Return the [X, Y] coordinate for the center point of the cell that contains the specified text.  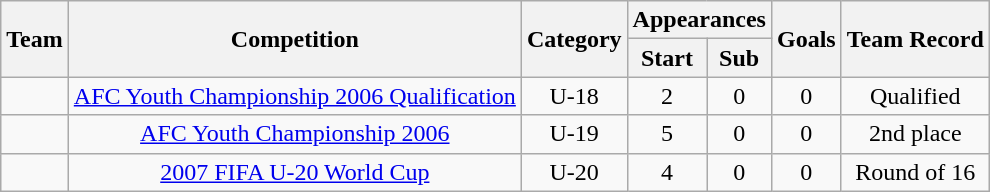
Sub [740, 58]
Category [574, 39]
2 [667, 96]
Qualified [915, 96]
AFC Youth Championship 2006 [294, 134]
Start [667, 58]
U-18 [574, 96]
5 [667, 134]
Goals [806, 39]
2nd place [915, 134]
Appearances [699, 20]
Team [35, 39]
U-20 [574, 172]
Competition [294, 39]
4 [667, 172]
Round of 16 [915, 172]
Team Record [915, 39]
U-19 [574, 134]
2007 FIFA U-20 World Cup [294, 172]
AFC Youth Championship 2006 Qualification [294, 96]
